Return the [x, y] coordinate for the center point of the cell that contains the specified text.  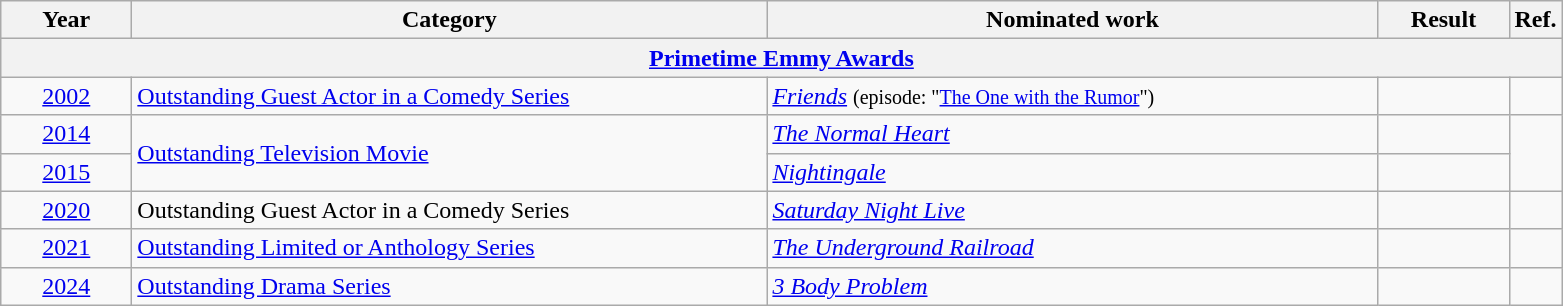
Ref. [1536, 20]
Friends (episode: "The One with the Rumor") [1072, 96]
Nominated work [1072, 20]
The Normal Heart [1072, 134]
Nightingale [1072, 172]
3 Body Problem [1072, 286]
2020 [66, 210]
2024 [66, 286]
Outstanding Television Movie [450, 153]
Outstanding Limited or Anthology Series [450, 248]
Year [66, 20]
2021 [66, 248]
2014 [66, 134]
Saturday Night Live [1072, 210]
Result [1444, 20]
2015 [66, 172]
The Underground Railroad [1072, 248]
2002 [66, 96]
Outstanding Drama Series [450, 286]
Primetime Emmy Awards [782, 58]
Category [450, 20]
